Identify which cell holds the provided text, then report its [X, Y] central coordinate. 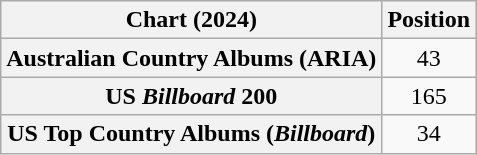
43 [429, 58]
Australian Country Albums (ARIA) [192, 58]
US Billboard 200 [192, 96]
165 [429, 96]
US Top Country Albums (Billboard) [192, 134]
Position [429, 20]
34 [429, 134]
Chart (2024) [192, 20]
